Find where the given text appears and provide that cell's center as [X, Y] coordinate. 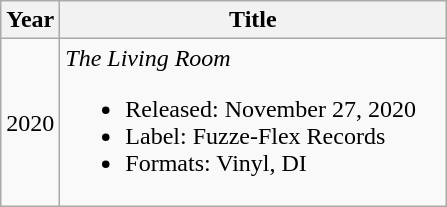
The Living RoomReleased: November 27, 2020Label: Fuzze-Flex RecordsFormats: Vinyl, DI [253, 122]
Title [253, 20]
2020 [30, 122]
Year [30, 20]
